Determine the (X, Y) coordinate at the center of the cell enclosing the given text.  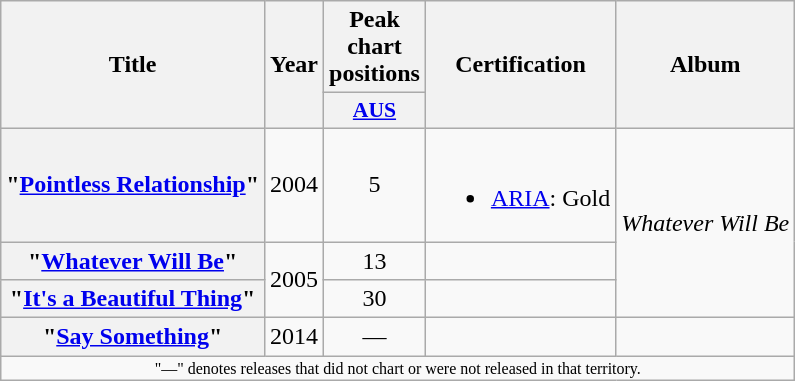
"Say Something" (133, 337)
— (375, 337)
Certification (520, 65)
AUS (375, 111)
"It's a Beautiful Thing" (133, 299)
Peak chart positions (375, 47)
Title (133, 65)
"—" denotes releases that did not chart or were not released in that territory. (398, 368)
Year (294, 65)
2004 (294, 184)
13 (375, 261)
Album (706, 65)
Whatever Will Be (706, 222)
30 (375, 299)
2014 (294, 337)
5 (375, 184)
ARIA: Gold (520, 184)
2005 (294, 280)
"Whatever Will Be" (133, 261)
"Pointless Relationship" (133, 184)
